Provide the (x, y) coordinate of the cell's center where the given text is located.  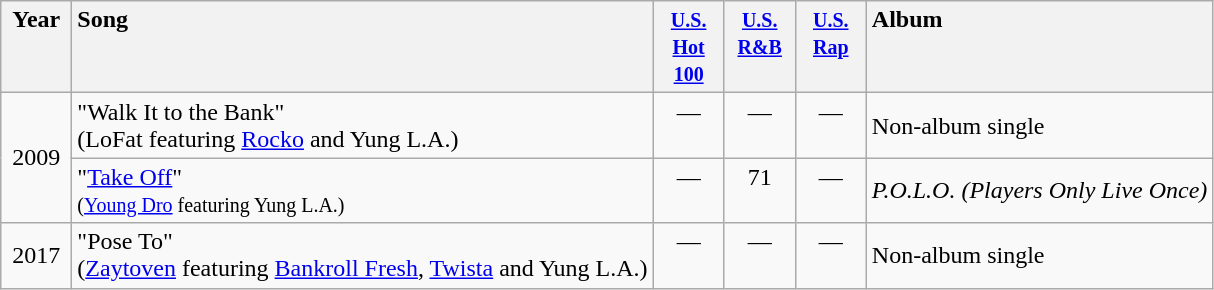
U.S. R&B (760, 47)
Song (362, 47)
2017 (36, 256)
"Take Off"(Young Dro featuring Yung L.A.) (362, 190)
Year (36, 47)
Album (1040, 47)
71 (760, 190)
"Pose To"(Zaytoven featuring Bankroll Fresh, Twista and Yung L.A.) (362, 256)
P.O.L.O. (Players Only Live Once) (1040, 190)
"Walk It to the Bank"(LoFat featuring Rocko and Yung L.A.) (362, 126)
2009 (36, 158)
U.S. Rap (830, 47)
U.S. Hot 100 (688, 47)
